Return [X, Y] of the center of cell containing provided text 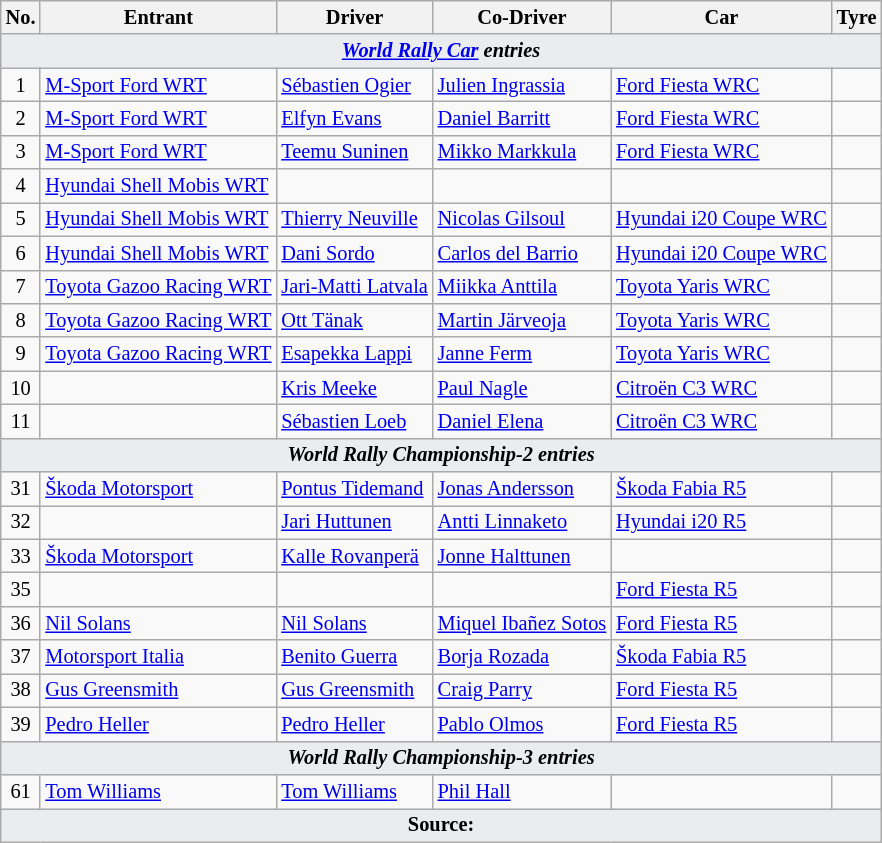
9 [21, 354]
Car [722, 17]
Entrant [158, 17]
Martin Järveoja [522, 320]
6 [21, 253]
3 [21, 152]
61 [21, 791]
5 [21, 219]
2 [21, 118]
Driver [354, 17]
Antti Linnaketo [522, 522]
Jari-Matti Latvala [354, 287]
Nicolas Gilsoul [522, 219]
No. [21, 17]
Teemu Suninen [354, 152]
Hyundai i20 R5 [722, 522]
8 [21, 320]
Pablo Olmos [522, 724]
Sébastien Ogier [354, 85]
Janne Ferm [522, 354]
37 [21, 657]
World Rally Car entries [442, 51]
Mikko Markkula [522, 152]
Miikka Anttila [522, 287]
39 [21, 724]
Phil Hall [522, 791]
Thierry Neuville [354, 219]
Benito Guerra [354, 657]
Kalle Rovanperä [354, 556]
Pontus Tidemand [354, 489]
Motorsport Italia [158, 657]
38 [21, 690]
Ott Tänak [354, 320]
Kris Meeke [354, 388]
Borja Rozada [522, 657]
Carlos del Barrio [522, 253]
Dani Sordo [354, 253]
Jonne Halttunen [522, 556]
33 [21, 556]
7 [21, 287]
World Rally Championship-2 entries [442, 455]
Miquel Ibañez Sotos [522, 623]
32 [21, 522]
Source: [442, 825]
1 [21, 85]
Sébastien Loeb [354, 421]
Jonas Andersson [522, 489]
Julien Ingrassia [522, 85]
11 [21, 421]
36 [21, 623]
World Rally Championship-3 entries [442, 758]
4 [21, 186]
Co-Driver [522, 17]
Jari Huttunen [354, 522]
Craig Parry [522, 690]
Daniel Barritt [522, 118]
31 [21, 489]
35 [21, 589]
Esapekka Lappi [354, 354]
Tyre [857, 17]
Paul Nagle [522, 388]
Daniel Elena [522, 421]
Elfyn Evans [354, 118]
10 [21, 388]
